Return the (X, Y) coordinate for the center point of the cell that contains the specified text.  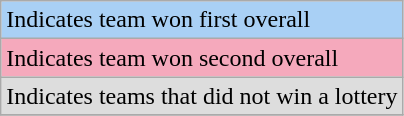
Indicates team won second overall (202, 58)
Indicates teams that did not win a lottery (202, 96)
Indicates team won first overall (202, 20)
